Detect which cell encompasses the target text, then output its [x, y] center coordinate. 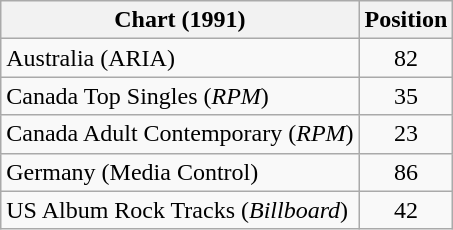
US Album Rock Tracks (Billboard) [180, 210]
Canada Top Singles (RPM) [180, 96]
Position [406, 20]
82 [406, 58]
86 [406, 172]
Australia (ARIA) [180, 58]
23 [406, 134]
Germany (Media Control) [180, 172]
Canada Adult Contemporary (RPM) [180, 134]
42 [406, 210]
Chart (1991) [180, 20]
35 [406, 96]
